Return (X, Y) of the center of cell containing provided text 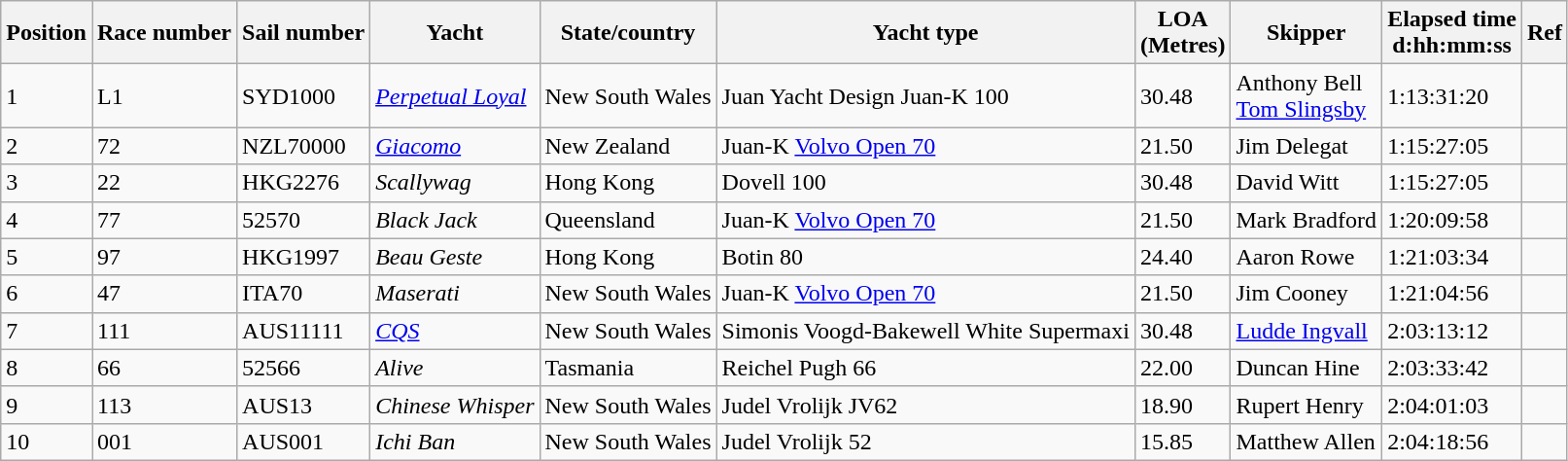
Judel Vrolijk 52 (925, 442)
52570 (303, 220)
1:21:04:56 (1452, 294)
David Witt (1307, 183)
HKG2276 (303, 183)
5 (47, 257)
Tasmania (628, 368)
113 (163, 405)
AUS001 (303, 442)
2:03:13:12 (1452, 331)
Rupert Henry (1307, 405)
001 (163, 442)
97 (163, 257)
Simonis Voogd-Bakewell White Supermaxi (925, 331)
Ludde Ingvall (1307, 331)
52566 (303, 368)
2:04:18:56 (1452, 442)
66 (163, 368)
State/country (628, 33)
Aaron Rowe (1307, 257)
NZL70000 (303, 146)
Anthony Bell Tom Slingsby (1307, 95)
Jim Delegat (1307, 146)
6 (47, 294)
15.85 (1182, 442)
4 (47, 220)
Yacht type (925, 33)
New Zealand (628, 146)
CQS (455, 331)
77 (163, 220)
Yacht (455, 33)
Ref (1544, 33)
LOA (Metres) (1182, 33)
L1 (163, 95)
ITA70 (303, 294)
2:04:01:03 (1452, 405)
7 (47, 331)
Maserati (455, 294)
1 (47, 95)
72 (163, 146)
Sail number (303, 33)
Ichi Ban (455, 442)
HKG1997 (303, 257)
Black Jack (455, 220)
Chinese Whisper (455, 405)
Skipper (1307, 33)
22 (163, 183)
AUS13 (303, 405)
Judel Vrolijk JV62 (925, 405)
18.90 (1182, 405)
9 (47, 405)
Jim Cooney (1307, 294)
AUS11111 (303, 331)
1:20:09:58 (1452, 220)
111 (163, 331)
Dovell 100 (925, 183)
Botin 80 (925, 257)
Beau Geste (455, 257)
Elapsed time d:hh:mm:ss (1452, 33)
Mark Bradford (1307, 220)
Juan Yacht Design Juan-K 100 (925, 95)
1:13:31:20 (1452, 95)
Matthew Allen (1307, 442)
24.40 (1182, 257)
Race number (163, 33)
8 (47, 368)
Reichel Pugh 66 (925, 368)
10 (47, 442)
1:21:03:34 (1452, 257)
SYD1000 (303, 95)
22.00 (1182, 368)
Alive (455, 368)
3 (47, 183)
2:03:33:42 (1452, 368)
Duncan Hine (1307, 368)
Giacomo (455, 146)
2 (47, 146)
Scallywag (455, 183)
47 (163, 294)
Position (47, 33)
Queensland (628, 220)
Perpetual Loyal (455, 95)
